From the cell containing the given text, extract its center point as [X, Y] coordinate. 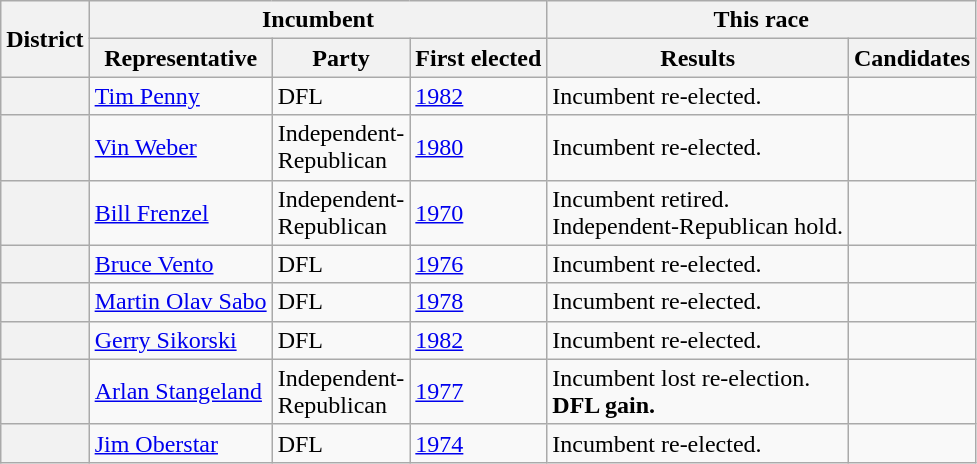
Representative [180, 58]
1977 [478, 392]
1970 [478, 212]
Incumbent lost re-election.DFL gain. [698, 392]
1976 [478, 264]
Jim Oberstar [180, 443]
Arlan Stangeland [180, 392]
Candidates [912, 58]
Bill Frenzel [180, 212]
1980 [478, 148]
Martin Olav Sabo [180, 302]
Tim Penny [180, 96]
Incumbent retired.Independent-Republican hold. [698, 212]
Vin Weber [180, 148]
District [45, 39]
Incumbent [318, 20]
Results [698, 58]
1978 [478, 302]
1974 [478, 443]
Party [341, 58]
First elected [478, 58]
This race [762, 20]
Bruce Vento [180, 264]
Gerry Sikorski [180, 340]
